Identify which cell holds the provided text, then report its (X, Y) central coordinate. 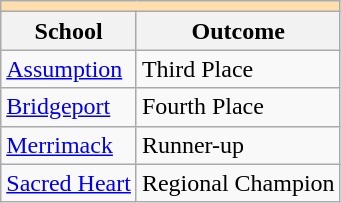
Third Place (238, 69)
Outcome (238, 31)
School (69, 31)
Sacred Heart (69, 183)
Regional Champion (238, 183)
Merrimack (69, 145)
Bridgeport (69, 107)
Assumption (69, 69)
Runner-up (238, 145)
Fourth Place (238, 107)
